Return [X, Y] of the center of cell containing provided text 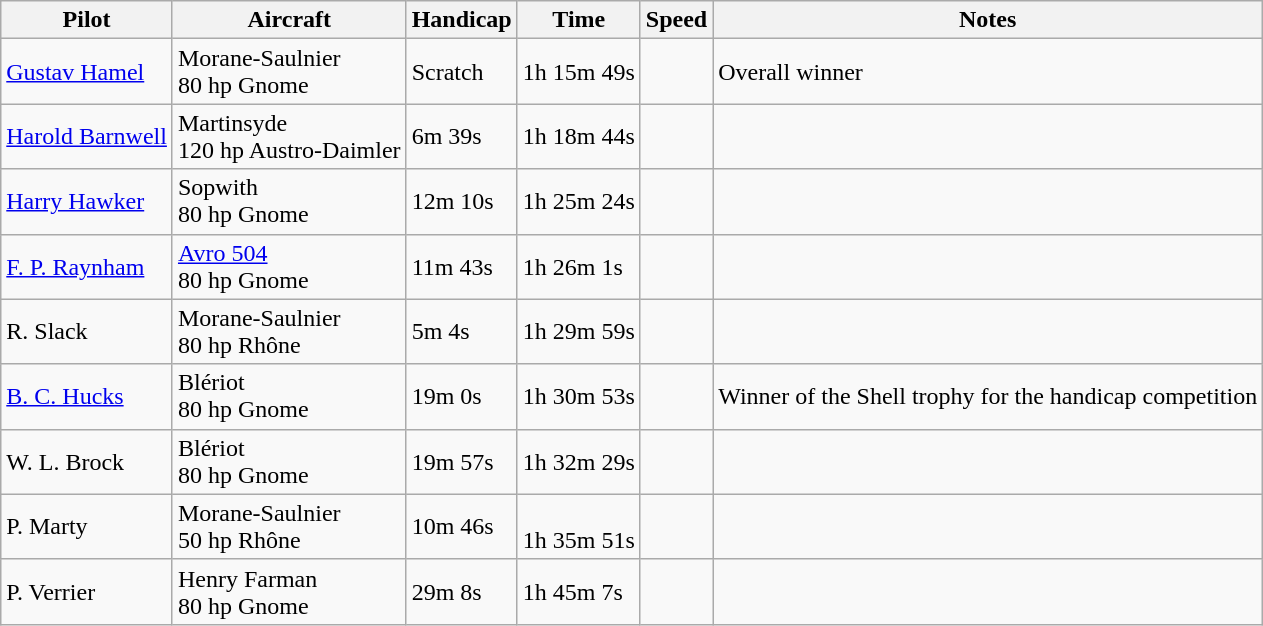
5m 4s [462, 332]
Winner of the Shell trophy for the handicap competition [988, 396]
P. Verrier [87, 592]
Scratch [462, 72]
Aircraft [289, 20]
Time [578, 20]
Harold Barnwell [87, 136]
Harry Hawker [87, 202]
Notes [988, 20]
B. C. Hucks [87, 396]
12m 10s [462, 202]
Speed [676, 20]
Avro 50480 hp Gnome [289, 266]
Sopwith 80 hp Gnome [289, 202]
W. L. Brock [87, 462]
19m 0s [462, 396]
Overall winner [988, 72]
1h 15m 49s [578, 72]
1h 45m 7s [578, 592]
Morane-Saulnier50 hp Rhône [289, 526]
1h 29m 59s [578, 332]
11m 43s [462, 266]
Blériot 80 hp Gnome [289, 396]
19m 57s [462, 462]
Morane-Saulnier80 hp Gnome [289, 72]
1h 30m 53s [578, 396]
6m 39s [462, 136]
1h 25m 24s [578, 202]
P. Marty [87, 526]
Henry Farman 80 hp Gnome [289, 592]
1h 32m 29s [578, 462]
F. P. Raynham [87, 266]
Martinsyde120 hp Austro-Daimler [289, 136]
1h 18m 44s [578, 136]
Gustav Hamel [87, 72]
Blériot80 hp Gnome [289, 462]
10m 46s [462, 526]
R. Slack [87, 332]
1h 35m 51s [578, 526]
Handicap [462, 20]
Pilot [87, 20]
29m 8s [462, 592]
1h 26m 1s [578, 266]
Morane-Saulnier80 hp Rhône [289, 332]
